Capture the cell that displays the provided text and extract its [X, Y] central coordinate. 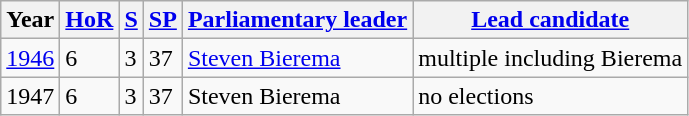
Year [30, 20]
Parliamentary leader [297, 20]
SP [162, 20]
multiple including Bierema [550, 58]
1947 [30, 96]
HoR [90, 20]
Lead candidate [550, 20]
S [131, 20]
1946 [30, 58]
no elections [550, 96]
